Extract the (X, Y) coordinate from the center of the cell holding the provided text.  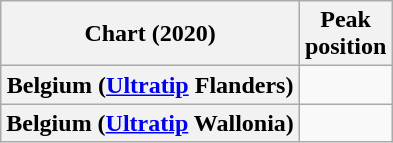
Belgium (Ultratip Flanders) (150, 85)
Peakposition (345, 34)
Chart (2020) (150, 34)
Belgium (Ultratip Wallonia) (150, 123)
